Determine the [X, Y] coordinate at the center of the cell enclosing the given text.  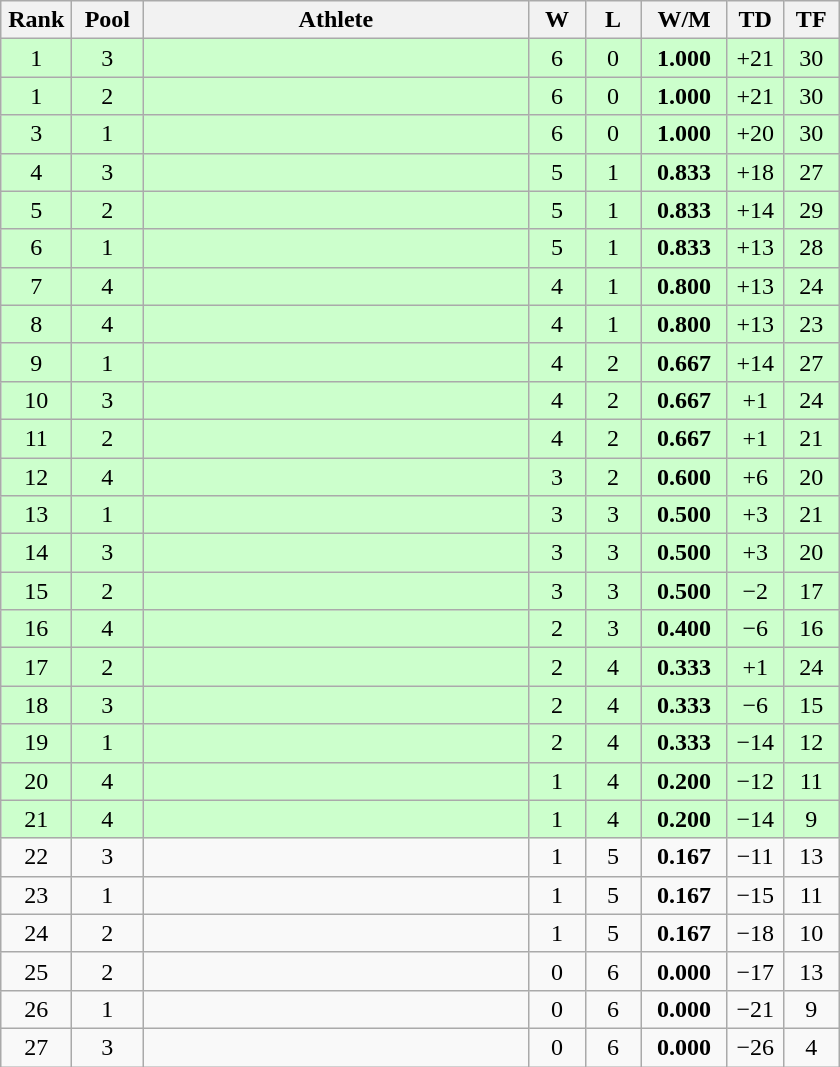
8 [36, 324]
25 [36, 971]
W/M [684, 20]
22 [36, 857]
18 [36, 705]
−17 [755, 971]
−12 [755, 781]
−21 [755, 1009]
L [613, 20]
Rank [36, 20]
29 [811, 210]
0.600 [684, 477]
TD [755, 20]
28 [811, 248]
−11 [755, 857]
−15 [755, 895]
TF [811, 20]
19 [36, 743]
14 [36, 553]
+18 [755, 172]
W [557, 20]
7 [36, 286]
Pool [108, 20]
+6 [755, 477]
0.400 [684, 629]
−2 [755, 591]
26 [36, 1009]
Athlete [336, 20]
−26 [755, 1047]
−18 [755, 933]
+20 [755, 134]
